Search for the cell housing the specified text and yield its (X, Y) center coordinate. 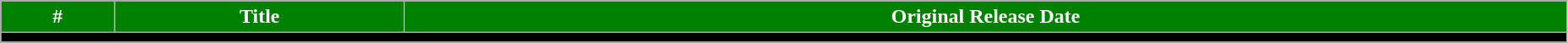
Original Release Date (986, 17)
Title (260, 17)
# (57, 17)
